Determine the [X, Y] coordinate at the center of the cell enclosing the given text.  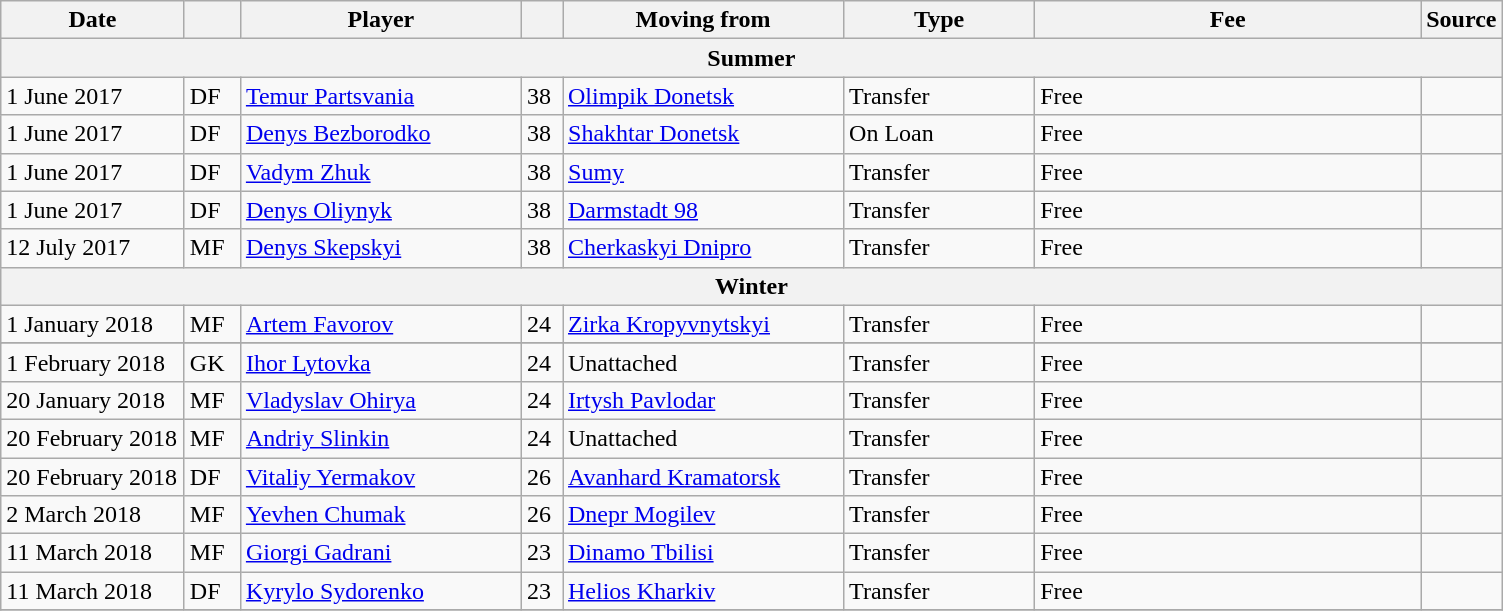
Dinamo Tbilisi [702, 553]
Denys Bezborodko [380, 134]
12 July 2017 [93, 248]
2 March 2018 [93, 515]
Giorgi Gadrani [380, 553]
Sumy [702, 172]
Zirka Kropyvnytskyi [702, 324]
1 January 2018 [93, 324]
Source [1462, 20]
On Loan [940, 134]
1 February 2018 [93, 362]
Artem Favorov [380, 324]
Date [93, 20]
Helios Kharkiv [702, 591]
Kyrylo Sydorenko [380, 591]
Dnepr Mogilev [702, 515]
Denys Oliynyk [380, 210]
GK [212, 362]
20 January 2018 [93, 400]
Player [380, 20]
Vladyslav Ohirya [380, 400]
Temur Partsvania [380, 96]
Andriy Slinkin [380, 438]
Vitaliy Yermakov [380, 477]
Olimpik Donetsk [702, 96]
Ihor Lytovka [380, 362]
Shakhtar Donetsk [702, 134]
Vadym Zhuk [380, 172]
Cherkaskyi Dnipro [702, 248]
Fee [1228, 20]
Darmstadt 98 [702, 210]
Type [940, 20]
Winter [752, 286]
Yevhen Chumak [380, 515]
Irtysh Pavlodar [702, 400]
Avanhard Kramatorsk [702, 477]
Moving from [702, 20]
Denys Skepskyi [380, 248]
Summer [752, 58]
